Scan for the cell matching the given text and deliver its (X, Y) coordinate at center. 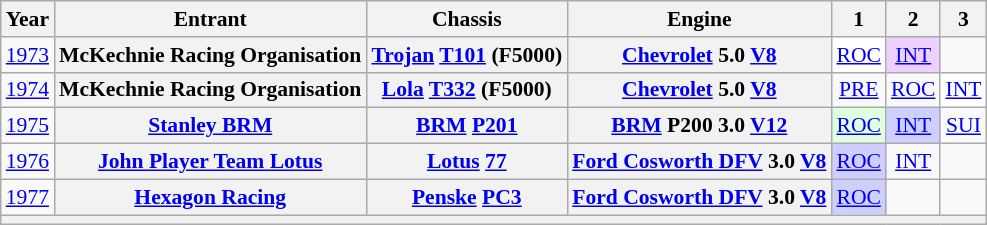
John Player Team Lotus (210, 162)
BRM P200 3.0 V12 (699, 126)
1975 (28, 126)
SUI (963, 126)
2 (914, 19)
Engine (699, 19)
Trojan T101 (F5000) (466, 55)
Year (28, 19)
1973 (28, 55)
1976 (28, 162)
Penske PC3 (466, 197)
Lola T332 (F5000) (466, 90)
3 (963, 19)
Stanley BRM (210, 126)
Entrant (210, 19)
1 (858, 19)
Chassis (466, 19)
BRM P201 (466, 126)
Lotus 77 (466, 162)
Hexagon Racing (210, 197)
PRE (858, 90)
1974 (28, 90)
1977 (28, 197)
